Detect which cell encompasses the target text, then output its (x, y) center coordinate. 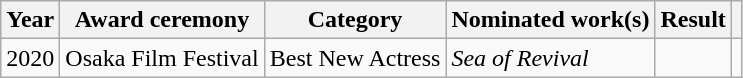
Sea of Revival (550, 58)
Year (30, 20)
Award ceremony (162, 20)
Osaka Film Festival (162, 58)
Nominated work(s) (550, 20)
Result (693, 20)
Best New Actress (355, 58)
Category (355, 20)
2020 (30, 58)
